Detect which cell encompasses the target text, then output its [x, y] center coordinate. 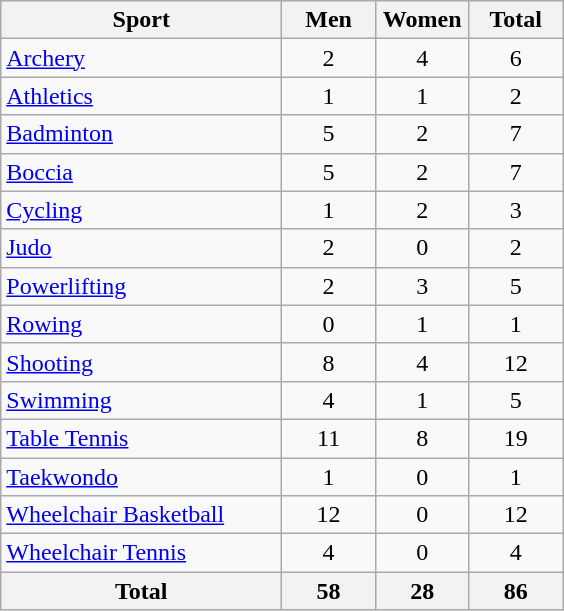
Women [422, 20]
58 [329, 591]
11 [329, 438]
6 [516, 58]
Swimming [142, 400]
Shooting [142, 362]
86 [516, 591]
Rowing [142, 324]
Powerlifting [142, 286]
Cycling [142, 210]
Archery [142, 58]
Badminton [142, 134]
28 [422, 591]
19 [516, 438]
Sport [142, 20]
Wheelchair Basketball [142, 515]
Men [329, 20]
Boccia [142, 172]
Taekwondo [142, 477]
Table Tennis [142, 438]
Athletics [142, 96]
Wheelchair Tennis [142, 553]
Judo [142, 248]
